Detect which cell encompasses the target text, then output its [X, Y] center coordinate. 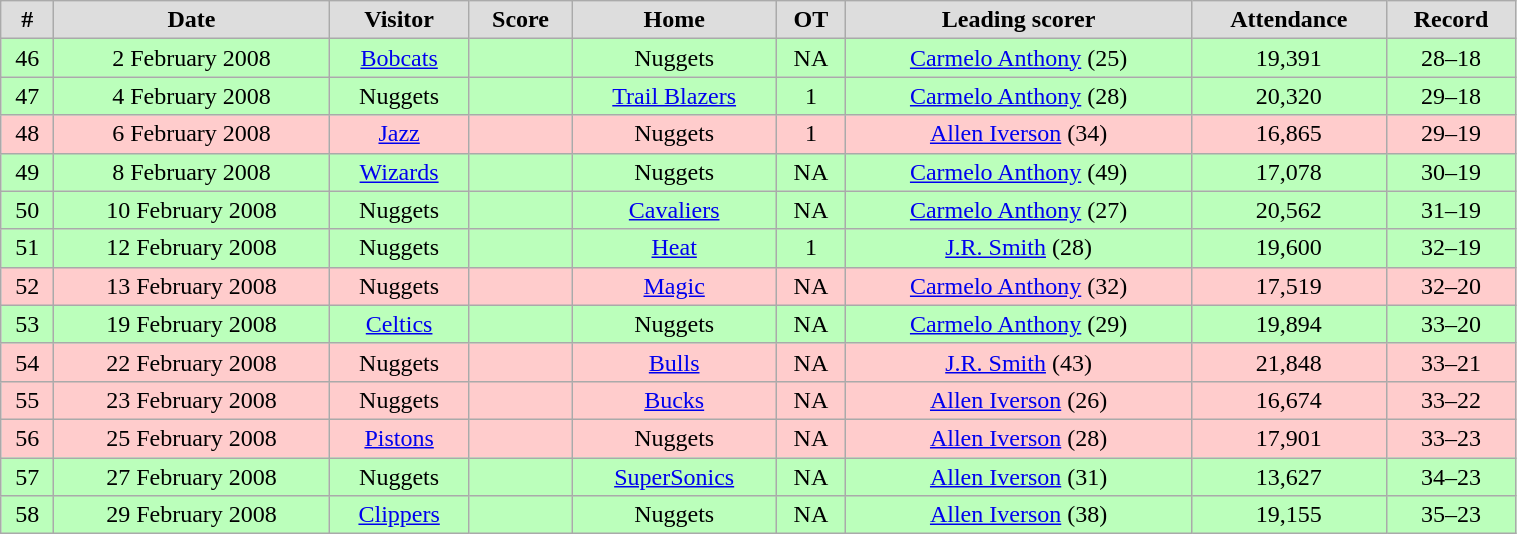
31–19 [1451, 210]
10 February 2008 [192, 210]
47 [28, 96]
Bobcats [399, 58]
19 February 2008 [192, 324]
19,155 [1290, 515]
28–18 [1451, 58]
Allen Iverson (34) [1019, 134]
50 [28, 210]
33–23 [1451, 438]
Carmelo Anthony (49) [1019, 172]
Clippers [399, 515]
Score [520, 20]
32–20 [1451, 286]
21,848 [1290, 362]
Allen Iverson (26) [1019, 400]
19,391 [1290, 58]
Wizards [399, 172]
52 [28, 286]
17,078 [1290, 172]
48 [28, 134]
17,901 [1290, 438]
Carmelo Anthony (32) [1019, 286]
27 February 2008 [192, 477]
30–19 [1451, 172]
Bulls [674, 362]
19,600 [1290, 248]
29–18 [1451, 96]
22 February 2008 [192, 362]
23 February 2008 [192, 400]
57 [28, 477]
13,627 [1290, 477]
Magic [674, 286]
12 February 2008 [192, 248]
Bucks [674, 400]
53 [28, 324]
2 February 2008 [192, 58]
Pistons [399, 438]
13 February 2008 [192, 286]
29 February 2008 [192, 515]
6 February 2008 [192, 134]
Attendance [1290, 20]
33–20 [1451, 324]
Leading scorer [1019, 20]
# [28, 20]
Carmelo Anthony (28) [1019, 96]
34–23 [1451, 477]
58 [28, 515]
Jazz [399, 134]
33–21 [1451, 362]
Allen Iverson (31) [1019, 477]
49 [28, 172]
55 [28, 400]
20,320 [1290, 96]
46 [28, 58]
SuperSonics [674, 477]
Carmelo Anthony (25) [1019, 58]
56 [28, 438]
Visitor [399, 20]
Date [192, 20]
16,865 [1290, 134]
29–19 [1451, 134]
J.R. Smith (28) [1019, 248]
Allen Iverson (28) [1019, 438]
Home [674, 20]
16,674 [1290, 400]
25 February 2008 [192, 438]
51 [28, 248]
33–22 [1451, 400]
Carmelo Anthony (29) [1019, 324]
4 February 2008 [192, 96]
Celtics [399, 324]
Allen Iverson (38) [1019, 515]
32–19 [1451, 248]
Record [1451, 20]
OT [810, 20]
Heat [674, 248]
17,519 [1290, 286]
8 February 2008 [192, 172]
20,562 [1290, 210]
Trail Blazers [674, 96]
54 [28, 362]
35–23 [1451, 515]
19,894 [1290, 324]
Carmelo Anthony (27) [1019, 210]
J.R. Smith (43) [1019, 362]
Cavaliers [674, 210]
